Search for the cell housing the specified text and yield its [X, Y] center coordinate. 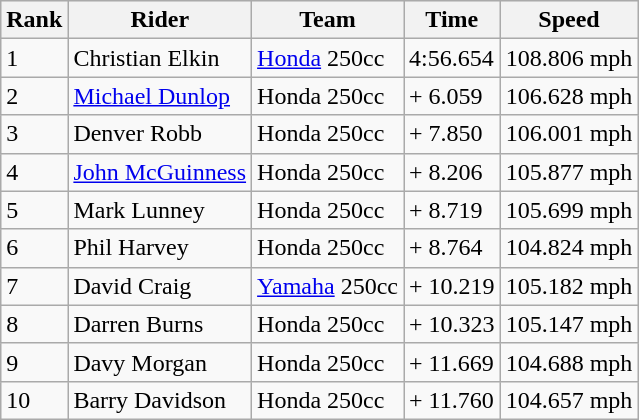
Phil Harvey [160, 248]
105.699 mph [569, 210]
Barry Davidson [160, 400]
104.657 mph [569, 400]
Rank [34, 20]
+ 10.219 [452, 286]
David Craig [160, 286]
105.877 mph [569, 172]
Time [452, 20]
+ 10.323 [452, 324]
+ 7.850 [452, 134]
105.182 mph [569, 286]
Davy Morgan [160, 362]
6 [34, 248]
4:56.654 [452, 58]
+ 11.760 [452, 400]
Rider [160, 20]
3 [34, 134]
7 [34, 286]
104.688 mph [569, 362]
108.806 mph [569, 58]
John McGuinness [160, 172]
+ 11.669 [452, 362]
8 [34, 324]
106.628 mph [569, 96]
+ 8.764 [452, 248]
2 [34, 96]
4 [34, 172]
Darren Burns [160, 324]
106.001 mph [569, 134]
9 [34, 362]
Yamaha 250cc [328, 286]
1 [34, 58]
Speed [569, 20]
+ 8.206 [452, 172]
Christian Elkin [160, 58]
5 [34, 210]
104.824 mph [569, 248]
Michael Dunlop [160, 96]
Team [328, 20]
Denver Robb [160, 134]
+ 8.719 [452, 210]
+ 6.059 [452, 96]
Mark Lunney [160, 210]
105.147 mph [569, 324]
10 [34, 400]
